Determine the (x, y) coordinate at the center of the cell enclosing the given text.  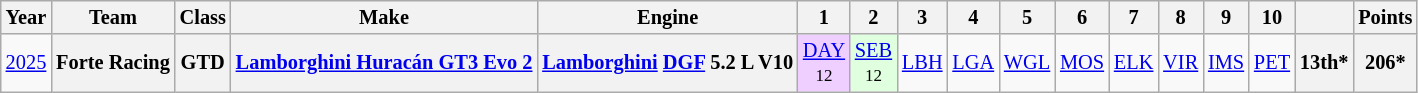
Points (1385, 17)
Lamborghini DGF 5.2 L V10 (668, 63)
Year (26, 17)
IMS (1226, 63)
1 (824, 17)
2 (874, 17)
VIR (1180, 63)
MOS (1082, 63)
3 (922, 17)
WGL (1027, 63)
5 (1027, 17)
Engine (668, 17)
Forte Racing (112, 63)
SEB12 (874, 63)
6 (1082, 17)
13th* (1324, 63)
4 (973, 17)
ELK (1134, 63)
PET (1272, 63)
DAY12 (824, 63)
LBH (922, 63)
9 (1226, 17)
GTD (203, 63)
206* (1385, 63)
Make (384, 17)
10 (1272, 17)
7 (1134, 17)
8 (1180, 17)
LGA (973, 63)
Lamborghini Huracán GT3 Evo 2 (384, 63)
2025 (26, 63)
Class (203, 17)
Team (112, 17)
